From the cell containing the given text, extract its center point as [x, y] coordinate. 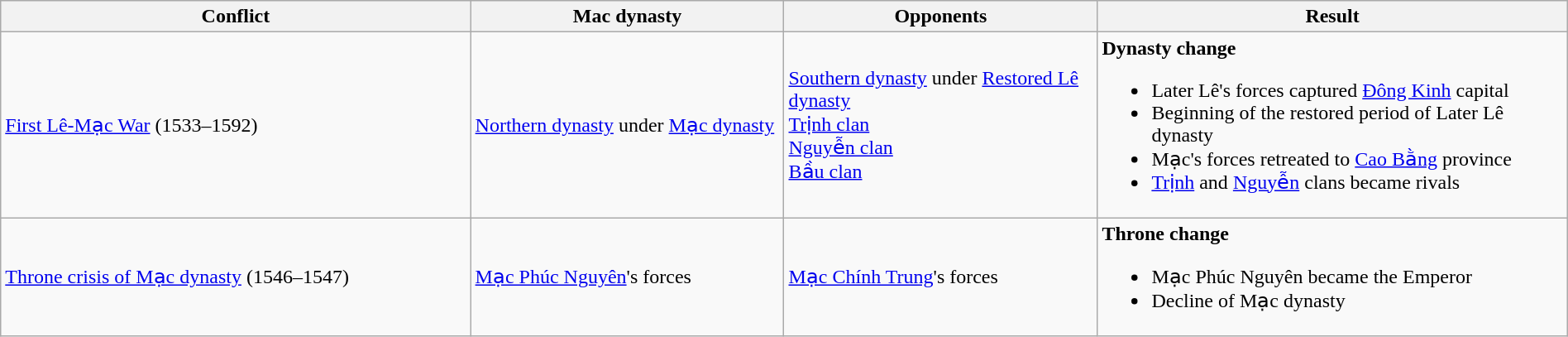
Mạc Phúc Nguyên's forces [627, 277]
Opponents [941, 17]
Conflict [236, 17]
Throne changeMạc Phúc Nguyên became the EmperorDecline of Mạc dynasty [1332, 277]
Mạc Chính Trung's forces [941, 277]
Mac dynasty [627, 17]
Northern dynasty under Mạc dynasty [627, 125]
Result [1332, 17]
Throne crisis of Mạc dynasty (1546–1547) [236, 277]
Southern dynasty under Restored Lê dynasty Trịnh clan Nguyễn clan Bầu clan [941, 125]
First Lê-Mạc War (1533–1592) [236, 125]
